From the cell containing the given text, extract its center point as (x, y) coordinate. 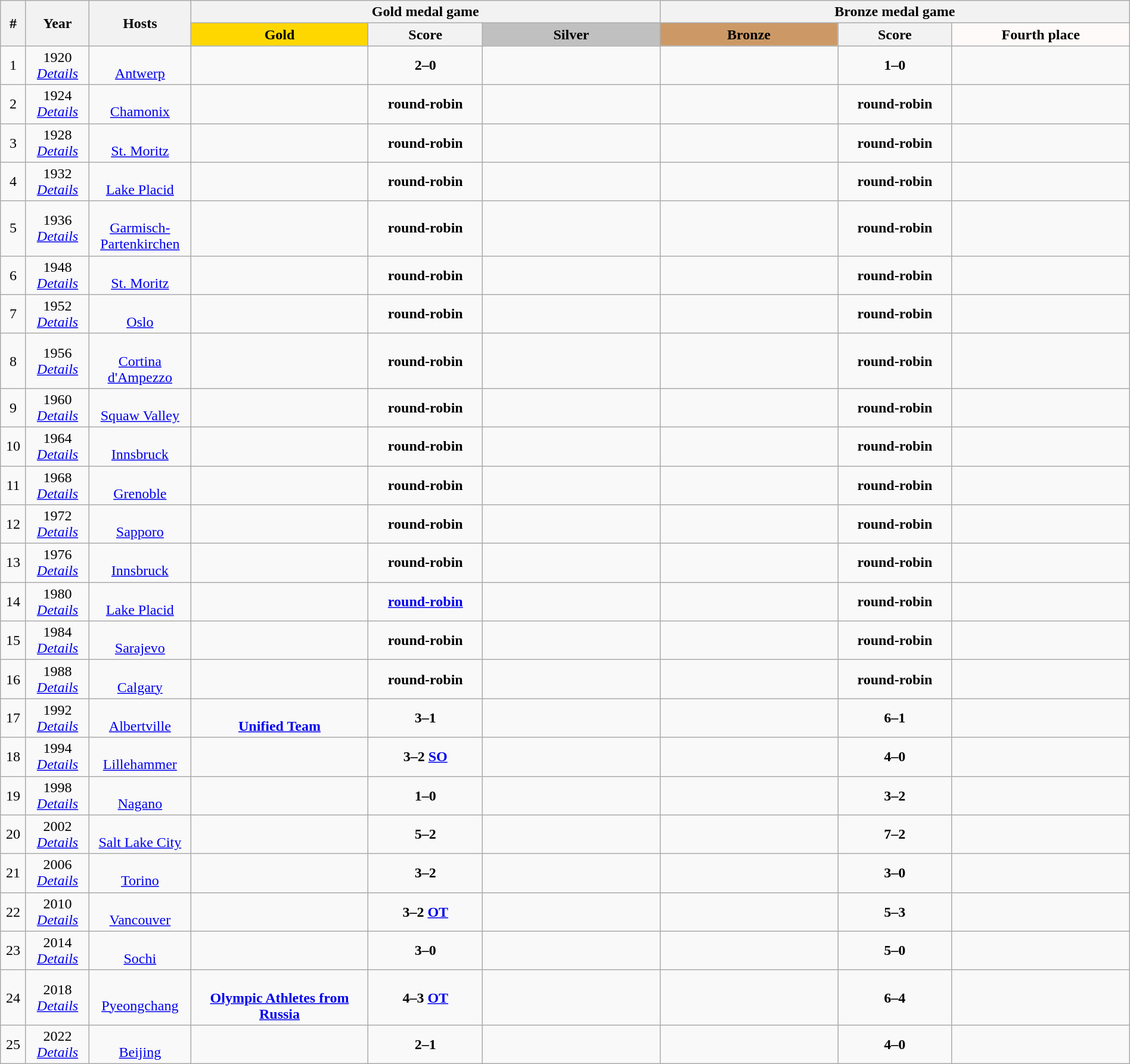
Albertville (140, 718)
21 (13, 873)
Beijing (140, 1044)
Lillehammer (140, 757)
Fourth place (1041, 35)
24 (13, 997)
Bronze medal game (895, 12)
6–1 (895, 718)
1968 Details (57, 485)
Gold medal game (426, 12)
1992 Details (57, 718)
Garmisch-Partenkirchen (140, 228)
Squaw Valley (140, 408)
Unified Team (280, 718)
5–0 (895, 950)
Silver (572, 35)
23 (13, 950)
1 (13, 66)
1952 Details (57, 314)
25 (13, 1044)
3–1 (426, 718)
2–1 (426, 1044)
Chamonix (140, 104)
2010 Details (57, 912)
15 (13, 640)
11 (13, 485)
1972 Details (57, 525)
Sochi (140, 950)
1948 Details (57, 275)
1988 Details (57, 680)
Grenoble (140, 485)
Olympic Athletes from Russia (280, 997)
1932 Details (57, 181)
18 (13, 757)
17 (13, 718)
# (13, 23)
Year (57, 23)
2006 Details (57, 873)
22 (13, 912)
Bronze (749, 35)
1976 Details (57, 563)
1936 Details (57, 228)
20 (13, 835)
5 (13, 228)
7 (13, 314)
Torino (140, 873)
1998 Details (57, 795)
Calgary (140, 680)
1956 Details (57, 361)
1928 Details (57, 143)
13 (13, 563)
1960 Details (57, 408)
Gold (280, 35)
8 (13, 361)
7–2 (895, 835)
1984 Details (57, 640)
14 (13, 602)
4–3 OT (426, 997)
Antwerp (140, 66)
Salt Lake City (140, 835)
1980 Details (57, 602)
19 (13, 795)
2014 Details (57, 950)
3–2 SO (426, 757)
12 (13, 525)
Sapporo (140, 525)
9 (13, 408)
4 (13, 181)
6–4 (895, 997)
2022 Details (57, 1044)
5–3 (895, 912)
10 (13, 446)
Pyeongchang (140, 997)
3–2 OT (426, 912)
3 (13, 143)
2018 Details (57, 997)
2 (13, 104)
Vancouver (140, 912)
Nagano (140, 795)
Hosts (140, 23)
2002 Details (57, 835)
Sarajevo (140, 640)
1994 Details (57, 757)
1924 Details (57, 104)
16 (13, 680)
1964 Details (57, 446)
5–2 (426, 835)
2–0 (426, 66)
1920 Details (57, 66)
Oslo (140, 314)
6 (13, 275)
Cortina d'Ampezzo (140, 361)
